Locate the cell with the specified text and output its [x, y] center coordinate. 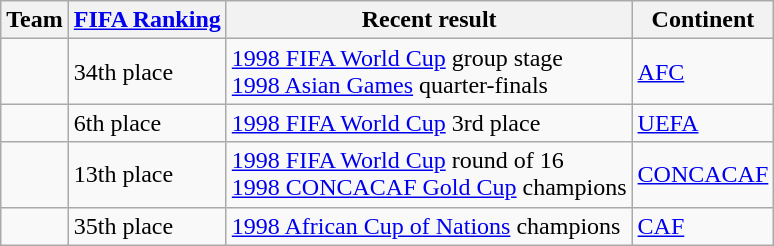
1998 FIFA World Cup 3rd place [429, 123]
Recent result [429, 20]
13th place [147, 174]
CONCACAF [703, 174]
35th place [147, 226]
Continent [703, 20]
1998 African Cup of Nations champions [429, 226]
UEFA [703, 123]
34th place [147, 72]
FIFA Ranking [147, 20]
Team [35, 20]
1998 FIFA World Cup round of 16 1998 CONCACAF Gold Cup champions [429, 174]
CAF [703, 226]
1998 FIFA World Cup group stage 1998 Asian Games quarter-finals [429, 72]
AFC [703, 72]
6th place [147, 123]
